Return (X, Y) of the center of cell containing provided text 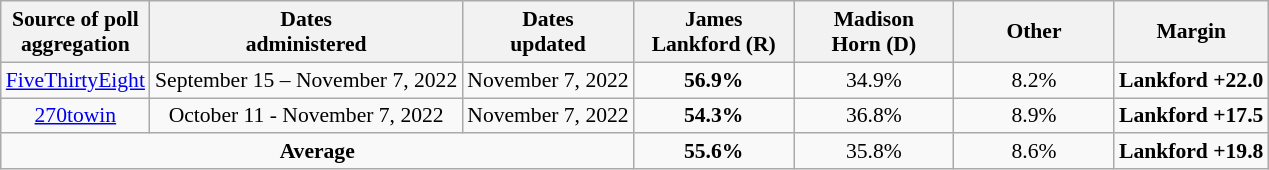
October 11 - November 7, 2022 (306, 116)
54.3% (714, 116)
35.8% (874, 152)
56.9% (714, 80)
Lankford +22.0 (1191, 80)
270towin (76, 116)
Lankford +19.8 (1191, 152)
Datesupdated (548, 32)
36.8% (874, 116)
55.6% (714, 152)
8.9% (1034, 116)
FiveThirtyEight (76, 80)
8.6% (1034, 152)
MadisonHorn (D) (874, 32)
JamesLankford (R) (714, 32)
8.2% (1034, 80)
Average (318, 152)
34.9% (874, 80)
Other (1034, 32)
Source of pollaggregation (76, 32)
Datesadministered (306, 32)
Lankford +17.5 (1191, 116)
Margin (1191, 32)
September 15 – November 7, 2022 (306, 80)
